Provide the (x, y) coordinate of the cell's center where the given text is located.  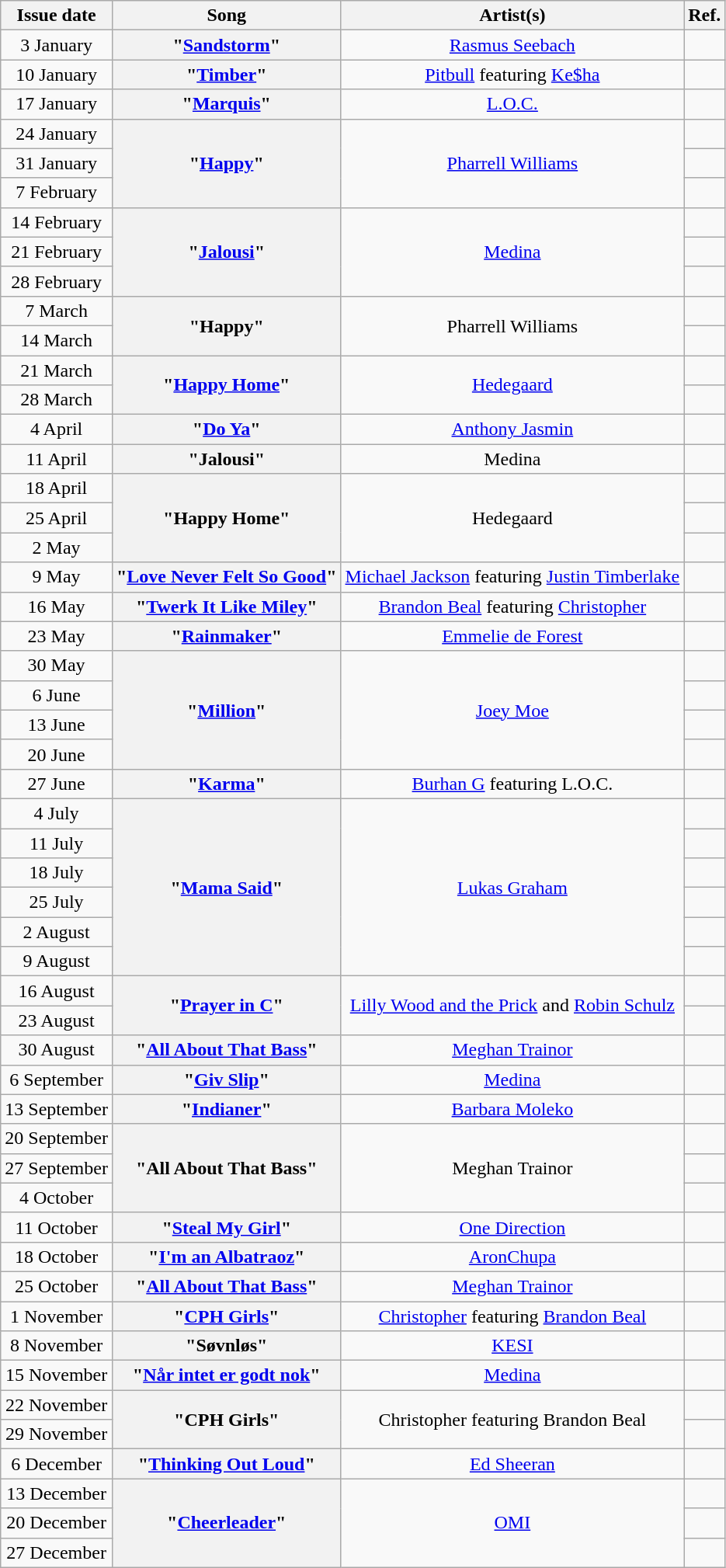
"Giv Slip" (227, 1080)
25 April (57, 518)
28 March (57, 400)
Ed Sheeran (512, 1464)
"Rainmaker" (227, 636)
One Direction (512, 1227)
"Thinking Out Loud" (227, 1464)
"Steal My Girl" (227, 1227)
Michael Jackson featuring Justin Timberlake (512, 577)
24 January (57, 134)
17 January (57, 104)
"Indianer" (227, 1109)
Brandon Beal featuring Christopher (512, 607)
"Når intet er godt nok" (227, 1375)
8 November (57, 1346)
31 January (57, 163)
20 December (57, 1523)
Anthony Jasmin (512, 429)
"Timber" (227, 75)
25 October (57, 1286)
"Cheerleader" (227, 1523)
2 August (57, 932)
Artist(s) (512, 16)
27 June (57, 784)
Barbara Moleko (512, 1109)
6 September (57, 1080)
"Million" (227, 710)
18 October (57, 1257)
Lukas Graham (512, 887)
OMI (512, 1523)
7 March (57, 311)
30 August (57, 1050)
13 September (57, 1109)
Song (227, 16)
18 July (57, 873)
20 September (57, 1139)
"Søvnløs" (227, 1346)
KESI (512, 1346)
23 August (57, 1020)
"I'm an Albatraoz" (227, 1257)
28 February (57, 281)
4 July (57, 813)
Rasmus Seebach (512, 45)
AronChupa (512, 1257)
11 October (57, 1227)
"Love Never Felt So Good" (227, 577)
11 April (57, 459)
29 November (57, 1434)
20 June (57, 754)
13 December (57, 1493)
14 March (57, 340)
27 December (57, 1552)
9 August (57, 961)
9 May (57, 577)
21 February (57, 252)
1 November (57, 1316)
Lilly Wood and the Prick and Robin Schulz (512, 1006)
15 November (57, 1375)
13 June (57, 725)
6 June (57, 695)
2 May (57, 548)
14 February (57, 222)
"Karma" (227, 784)
"Mama Said" (227, 887)
11 July (57, 843)
Ref. (705, 16)
7 February (57, 193)
10 January (57, 75)
"Marquis" (227, 104)
18 April (57, 488)
3 January (57, 45)
"Sandstorm" (227, 45)
30 May (57, 666)
Emmelie de Forest (512, 636)
21 March (57, 370)
"Prayer in C" (227, 1006)
Burhan G featuring L.O.C. (512, 784)
Pitbull featuring Ke$ha (512, 75)
"Twerk It Like Miley" (227, 607)
23 May (57, 636)
"Do Ya" (227, 429)
L.O.C. (512, 104)
25 July (57, 902)
Issue date (57, 16)
4 April (57, 429)
Joey Moe (512, 710)
22 November (57, 1405)
16 May (57, 607)
27 September (57, 1168)
16 August (57, 991)
6 December (57, 1464)
4 October (57, 1198)
